Locate the cell with the specified text and output its (x, y) center coordinate. 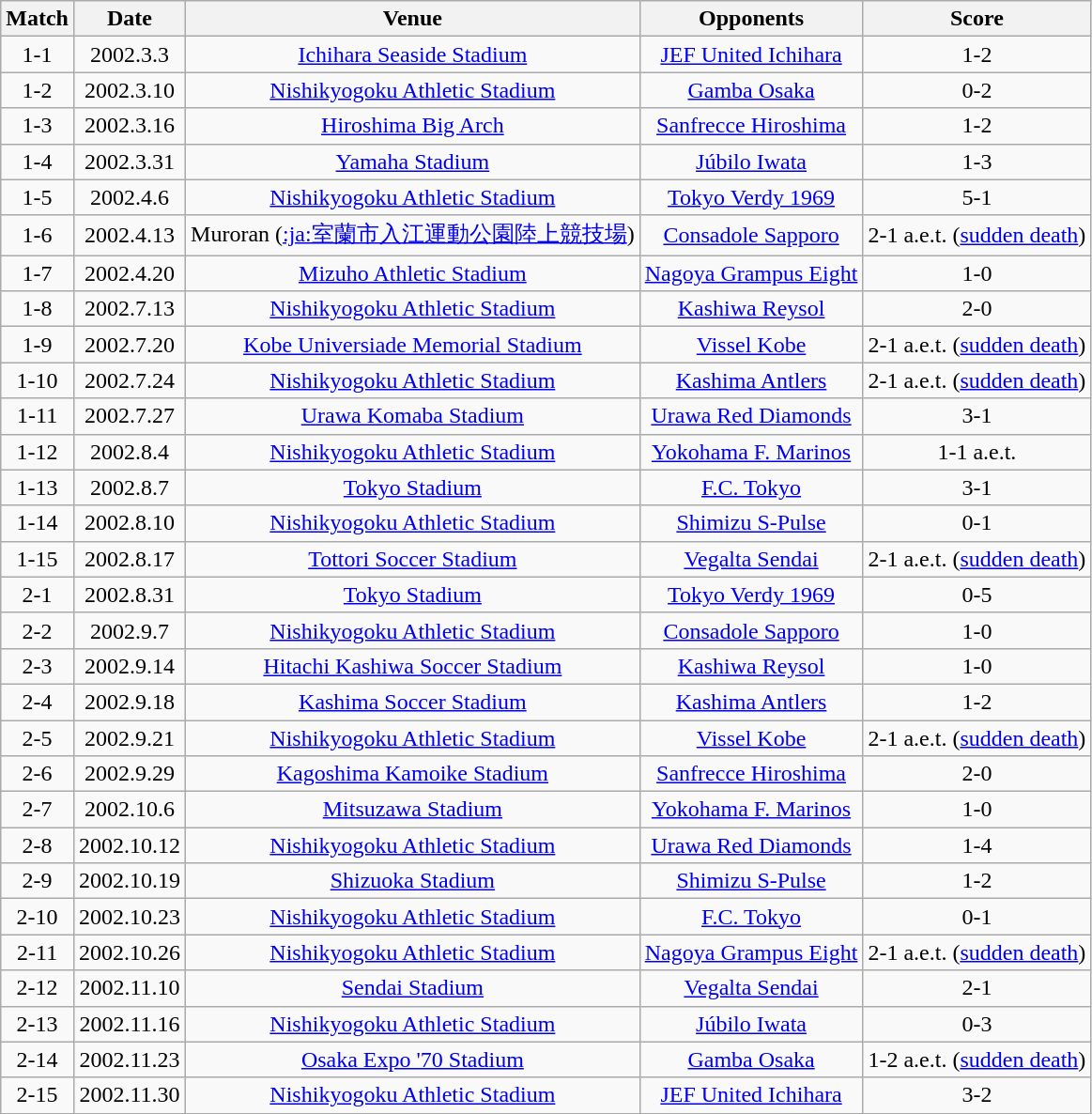
2002.4.20 (130, 273)
2002.3.31 (130, 162)
1-13 (38, 487)
Urawa Komaba Stadium (413, 416)
2002.11.23 (130, 1060)
5-1 (977, 197)
2-9 (38, 881)
1-10 (38, 380)
2002.11.10 (130, 988)
2-10 (38, 917)
2002.3.16 (130, 126)
1-1 a.e.t. (977, 452)
Mizuho Athletic Stadium (413, 273)
Opponents (751, 19)
2-13 (38, 1024)
2002.8.31 (130, 595)
2002.10.26 (130, 952)
1-8 (38, 309)
2002.11.16 (130, 1024)
2002.9.18 (130, 702)
Date (130, 19)
1-6 (38, 235)
3-2 (977, 1095)
2-6 (38, 774)
Mitsuzawa Stadium (413, 810)
Sendai Stadium (413, 988)
Hiroshima Big Arch (413, 126)
2-11 (38, 952)
1-9 (38, 345)
1-7 (38, 273)
2002.9.7 (130, 630)
2-15 (38, 1095)
Muroran (:ja:室蘭市入江運動公園陸上競技場) (413, 235)
Tottori Soccer Stadium (413, 559)
2002.7.13 (130, 309)
Ichihara Seaside Stadium (413, 54)
1-2 a.e.t. (sudden death) (977, 1060)
Kashima Soccer Stadium (413, 702)
2002.8.4 (130, 452)
2002.4.13 (130, 235)
2002.11.30 (130, 1095)
2-14 (38, 1060)
Kagoshima Kamoike Stadium (413, 774)
1-14 (38, 523)
1-15 (38, 559)
Shizuoka Stadium (413, 881)
Score (977, 19)
2-4 (38, 702)
Hitachi Kashiwa Soccer Stadium (413, 666)
2002.8.17 (130, 559)
1-12 (38, 452)
2002.3.10 (130, 90)
2002.9.14 (130, 666)
Kobe Universiade Memorial Stadium (413, 345)
0-5 (977, 595)
2-2 (38, 630)
2002.9.29 (130, 774)
Venue (413, 19)
Osaka Expo '70 Stadium (413, 1060)
2-12 (38, 988)
2002.10.23 (130, 917)
Yamaha Stadium (413, 162)
2002.7.20 (130, 345)
2-3 (38, 666)
2-5 (38, 737)
1-1 (38, 54)
2002.3.3 (130, 54)
2-7 (38, 810)
0-2 (977, 90)
1-5 (38, 197)
2-8 (38, 845)
2002.7.24 (130, 380)
2002.9.21 (130, 737)
2002.7.27 (130, 416)
Match (38, 19)
2002.10.19 (130, 881)
2002.4.6 (130, 197)
2002.10.12 (130, 845)
2002.8.7 (130, 487)
1-11 (38, 416)
0-3 (977, 1024)
2002.8.10 (130, 523)
2002.10.6 (130, 810)
